For the text-containing cell, return its midpoint in [X, Y] coordinate format. 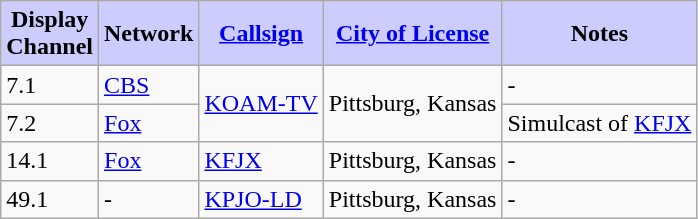
Simulcast of KFJX [600, 123]
CBS [149, 85]
7.2 [50, 123]
DisplayChannel [50, 34]
Callsign [261, 34]
49.1 [50, 199]
KOAM-TV [261, 104]
KPJO-LD [261, 199]
City of License [412, 34]
7.1 [50, 85]
14.1 [50, 161]
Notes [600, 34]
KFJX [261, 161]
Network [149, 34]
